Output the [x, y] coordinate of the center of the cell containing the given text.  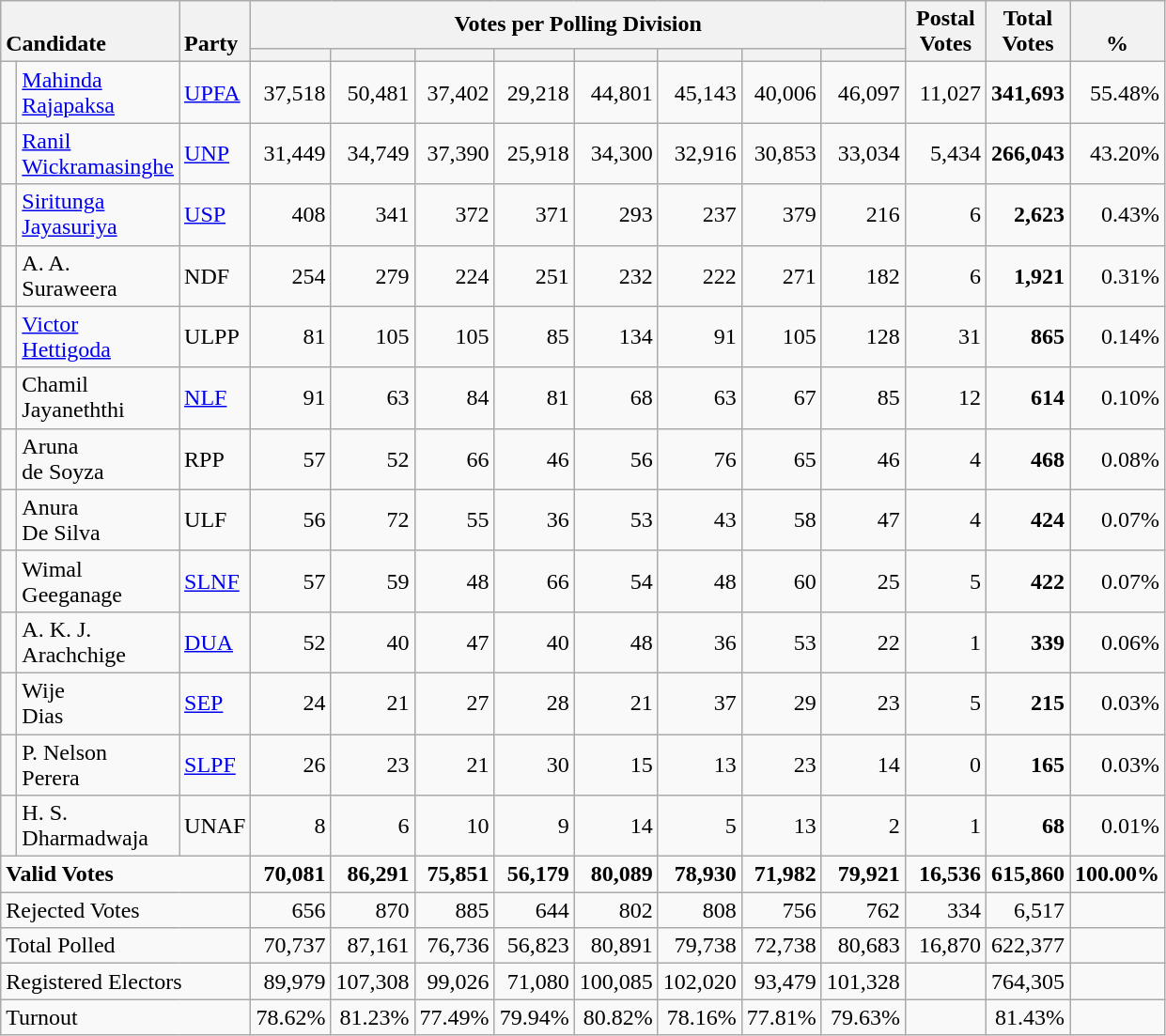
67 [782, 398]
2,623 [1028, 214]
656 [291, 910]
ULF [215, 520]
24 [291, 703]
Party [215, 32]
H. S.Dharmadwaja [98, 827]
885 [455, 910]
371 [534, 214]
33,034 [863, 154]
34,300 [616, 154]
25 [863, 580]
107,308 [372, 982]
8 [291, 827]
80,089 [616, 874]
216 [863, 214]
102,020 [699, 982]
341,693 [1028, 92]
25,918 [534, 154]
762 [863, 910]
271 [782, 276]
27 [455, 703]
UPFA [215, 92]
100.00% [1118, 874]
79,738 [699, 946]
80,891 [616, 946]
Turnout [126, 1017]
72,738 [782, 946]
865 [1028, 336]
Total Votes [1028, 32]
222 [699, 276]
622,377 [1028, 946]
30 [534, 765]
37 [699, 703]
468 [1028, 458]
756 [782, 910]
128 [863, 336]
AnuraDe Silva [98, 520]
10 [455, 827]
45,143 [699, 92]
134 [616, 336]
165 [1028, 765]
ULPP [215, 336]
424 [1028, 520]
58 [782, 520]
Registered Electors [126, 982]
54 [616, 580]
78.62% [291, 1017]
P. NelsonPerera [98, 765]
1,921 [1028, 276]
99,026 [455, 982]
Votes per Polling Division [578, 24]
30,853 [782, 154]
372 [455, 214]
Arunade Soyza [98, 458]
DUA [215, 642]
408 [291, 214]
32,916 [699, 154]
% [1118, 32]
81.23% [372, 1017]
Candidate [90, 32]
37,518 [291, 92]
56,179 [534, 874]
0.06% [1118, 642]
341 [372, 214]
802 [616, 910]
USP [215, 214]
79.63% [863, 1017]
76,736 [455, 946]
31,449 [291, 154]
28 [534, 703]
764,305 [1028, 982]
79.94% [534, 1017]
80.82% [616, 1017]
86,291 [372, 874]
15 [616, 765]
254 [291, 276]
31 [945, 336]
16,870 [945, 946]
34,749 [372, 154]
71,080 [534, 982]
0.01% [1118, 827]
182 [863, 276]
59 [372, 580]
89,979 [291, 982]
84 [455, 398]
WijeDias [98, 703]
80,683 [863, 946]
SiritungaJayasuriya [98, 214]
55.48% [1118, 92]
339 [1028, 642]
70,737 [291, 946]
VictorHettigoda [98, 336]
0.31% [1118, 276]
232 [616, 276]
29,218 [534, 92]
37,390 [455, 154]
16,536 [945, 874]
9 [534, 827]
614 [1028, 398]
6,517 [1028, 910]
12 [945, 398]
266,043 [1028, 154]
Total Polled [126, 946]
60 [782, 580]
ChamilJayaneththi [98, 398]
UNP [215, 154]
251 [534, 276]
NDF [215, 276]
PostalVotes [945, 32]
22 [863, 642]
2 [863, 827]
808 [699, 910]
46,097 [863, 92]
0 [945, 765]
77.49% [455, 1017]
43.20% [1118, 154]
RPP [215, 458]
77.81% [782, 1017]
SLPF [215, 765]
0.14% [1118, 336]
A. A.Suraweera [98, 276]
UNAF [215, 827]
26 [291, 765]
11,027 [945, 92]
93,479 [782, 982]
279 [372, 276]
0.08% [1118, 458]
44,801 [616, 92]
76 [699, 458]
A. K. J.Arachchige [98, 642]
334 [945, 910]
SEP [215, 703]
SLNF [215, 580]
215 [1028, 703]
100,085 [616, 982]
293 [616, 214]
37,402 [455, 92]
75,851 [455, 874]
70,081 [291, 874]
870 [372, 910]
0.10% [1118, 398]
55 [455, 520]
65 [782, 458]
422 [1028, 580]
79,921 [863, 874]
56,823 [534, 946]
81.43% [1028, 1017]
5,434 [945, 154]
0.43% [1118, 214]
WimalGeeganage [98, 580]
615,860 [1028, 874]
379 [782, 214]
71,982 [782, 874]
224 [455, 276]
50,481 [372, 92]
Valid Votes [126, 874]
RanilWickramasinghe [98, 154]
Rejected Votes [126, 910]
72 [372, 520]
78,930 [699, 874]
644 [534, 910]
40,006 [782, 92]
29 [782, 703]
MahindaRajapaksa [98, 92]
NLF [215, 398]
101,328 [863, 982]
237 [699, 214]
87,161 [372, 946]
43 [699, 520]
78.16% [699, 1017]
